For the text-containing cell, return its midpoint in [x, y] coordinate format. 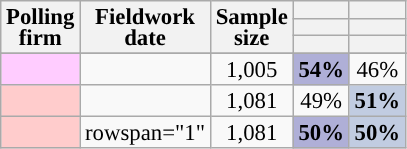
1,005 [252, 70]
rowspan="1" [146, 133]
Pollingfirm [40, 28]
51% [377, 101]
Fieldworkdate [146, 28]
Samplesize [252, 28]
46% [377, 70]
49% [321, 101]
54% [321, 70]
